Detect which cell encompasses the target text, then output its [x, y] center coordinate. 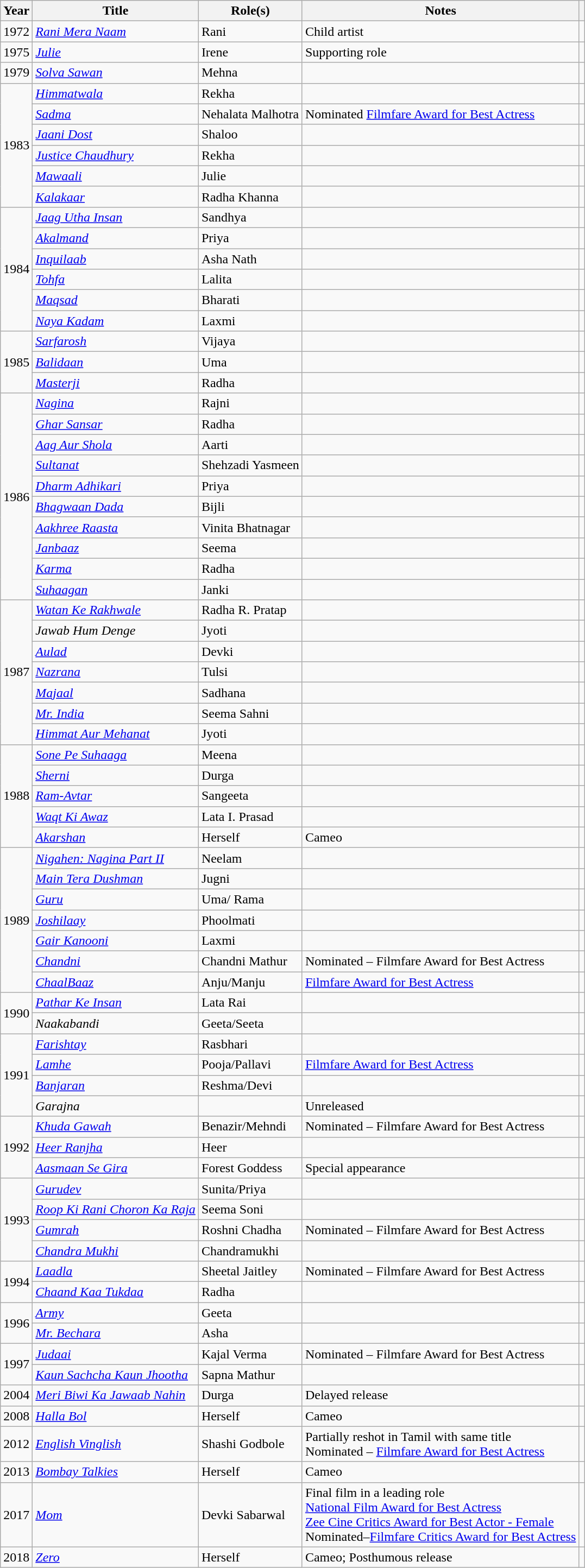
Reshma/Devi [250, 1085]
2012 [16, 1444]
Sone Pe Suhaaga [116, 755]
Janki [250, 589]
Himmat Aur Mehanat [116, 734]
Dharm Adhikari [116, 486]
Tohfa [116, 280]
Nominated Filmfare Award for Best Actress [440, 114]
Kajal Verma [250, 1354]
Joshilaay [116, 920]
Sheetal Jaitley [250, 1272]
Shehzadi Yasmeen [250, 465]
Radha R. Pratap [250, 610]
1993 [16, 1219]
Main Tera Dushman [116, 878]
Bombay Talkies [116, 1472]
Roop Ki Rani Choron Ka Raja [116, 1209]
Asha Nath [250, 259]
English Vinglish [116, 1444]
Janbaaz [116, 548]
Chandni Mathur [250, 962]
Phoolmati [250, 920]
Unreleased [440, 1106]
Pathar Ke Insan [116, 1003]
Heer Ranjha [116, 1147]
Jaag Utha Insan [116, 217]
Jugni [250, 878]
Aag Aur Shola [116, 445]
Vijaya [250, 342]
Army [116, 1313]
Gumrah [116, 1230]
1979 [16, 73]
Notes [440, 11]
Mehna [250, 73]
Gair Kanooni [116, 941]
2004 [16, 1395]
1986 [16, 496]
2018 [16, 1557]
Meri Biwi Ka Jawaab Nahin [116, 1395]
1996 [16, 1323]
Nazrana [116, 672]
Shaloo [250, 135]
Naakabandi [116, 1023]
2008 [16, 1416]
Bhagwaan Dada [116, 507]
Aakhree Raasta [116, 527]
Halla Bol [116, 1416]
Ghar Sansar [116, 424]
Geeta [250, 1313]
Asha [250, 1333]
Lata Rai [250, 1003]
Watan Ke Rakhwale [116, 610]
Lata I. Prasad [250, 817]
Chaand Kaa Tukdaa [116, 1292]
Karma [116, 568]
1972 [16, 31]
Special appearance [440, 1168]
1984 [16, 269]
Mr. Bechara [116, 1333]
Laadla [116, 1272]
Inquilaab [116, 259]
Farishtay [116, 1044]
Sadhana [250, 693]
Vinita Bhatnagar [250, 527]
Chandra Mukhi [116, 1250]
Aasmaan Se Gira [116, 1168]
Aarti [250, 445]
Ram-Avtar [116, 796]
Rajni [250, 403]
Waqt Ki Awaz [116, 817]
Rani Mera Naam [116, 31]
Sultanat [116, 465]
Gurudev [116, 1188]
Majaal [116, 693]
1989 [16, 920]
Chandramukhi [250, 1250]
Mawaali [116, 176]
Nagina [116, 403]
Sunita/Priya [250, 1188]
Rani [250, 31]
Partially reshot in Tamil with same titleNominated – Filmfare Award for Best Actress [440, 1444]
Seema Soni [250, 1209]
Solva Sawan [116, 73]
Kalakaar [116, 197]
Nehalata Malhotra [250, 114]
1991 [16, 1075]
Garajna [116, 1106]
Sangeeta [250, 796]
Heer [250, 1147]
Rasbhari [250, 1044]
Cameo; Posthumous release [440, 1557]
Role(s) [250, 11]
Radha Khanna [250, 197]
Akalmand [116, 238]
Delayed release [440, 1395]
Sherni [116, 775]
2013 [16, 1472]
Himmatwala [116, 93]
Guru [116, 899]
1997 [16, 1364]
Aulad [116, 652]
Jaani Dost [116, 135]
Jawab Hum Denge [116, 631]
Sandhya [250, 217]
1994 [16, 1282]
1987 [16, 672]
Lamhe [116, 1065]
ChaalBaaz [116, 982]
Masterji [116, 383]
Neelam [250, 858]
Shashi Godbole [250, 1444]
Seema Sahni [250, 713]
Zero [116, 1557]
Mr. India [116, 713]
Kaun Sachcha Kaun Jhootha [116, 1375]
Bijli [250, 507]
Sadma [116, 114]
Title [116, 11]
Justice Chaudhury [116, 155]
Devki [250, 652]
Mom [116, 1515]
Khuda Gawah [116, 1127]
Year [16, 11]
Chandni [116, 962]
Roshni Chadha [250, 1230]
Uma/ Rama [250, 899]
Devki Sabarwal [250, 1515]
Suhaagan [116, 589]
Balidaan [116, 362]
1975 [16, 52]
Banjaran [116, 1085]
1992 [16, 1147]
Child artist [440, 31]
Supporting role [440, 52]
Pooja/Pallavi [250, 1065]
Naya Kadam [116, 321]
Forest Goddess [250, 1168]
1990 [16, 1013]
Judaai [116, 1354]
Sapna Mathur [250, 1375]
Meena [250, 755]
1983 [16, 145]
Anju/Manju [250, 982]
Nigahen: Nagina Part II [116, 858]
2017 [16, 1515]
1988 [16, 796]
Akarshan [116, 837]
Maqsad [116, 300]
Sarfarosh [116, 342]
Geeta/Seeta [250, 1023]
Seema [250, 548]
Uma [250, 362]
Tulsi [250, 672]
Lalita [250, 280]
Benazir/Mehndi [250, 1127]
Irene [250, 52]
1985 [16, 362]
Bharati [250, 300]
